Determine the [X, Y] coordinate at the center of the cell enclosing the given text.  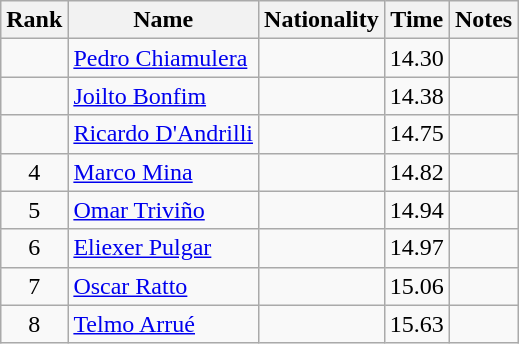
6 [34, 248]
8 [34, 324]
Pedro Chiamulera [164, 58]
Nationality [322, 20]
15.63 [416, 324]
Time [416, 20]
Name [164, 20]
Rank [34, 20]
Joilto Bonfim [164, 96]
7 [34, 286]
15.06 [416, 286]
14.97 [416, 248]
4 [34, 172]
Notes [483, 20]
14.38 [416, 96]
Oscar Ratto [164, 286]
Eliexer Pulgar [164, 248]
Marco Mina [164, 172]
14.30 [416, 58]
Telmo Arrué [164, 324]
Ricardo D'Andrilli [164, 134]
Omar Triviño [164, 210]
14.82 [416, 172]
14.94 [416, 210]
5 [34, 210]
14.75 [416, 134]
